Search for the cell housing the specified text and yield its (X, Y) center coordinate. 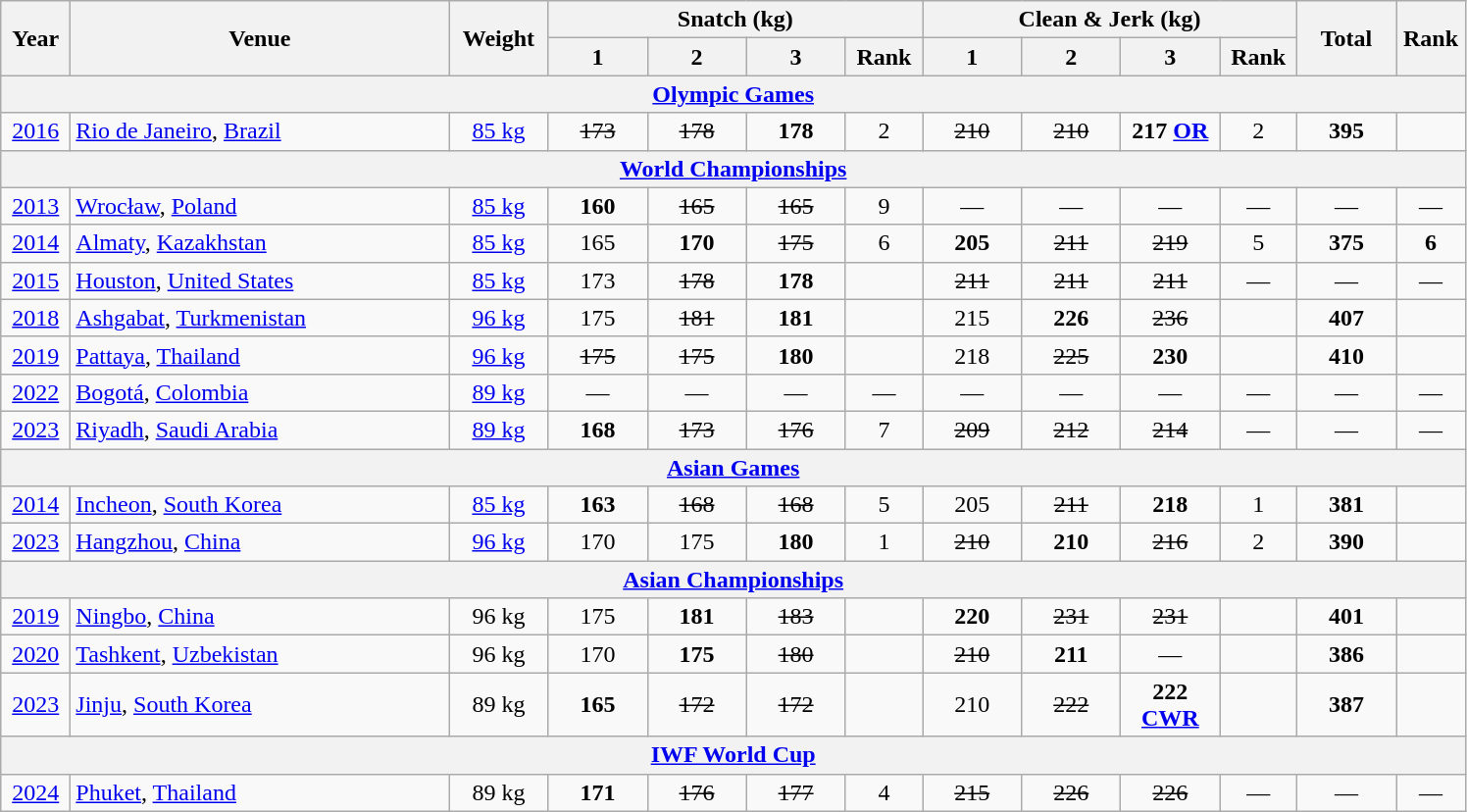
410 (1345, 355)
214 (1171, 430)
2018 (35, 318)
2013 (35, 206)
222 (1071, 704)
Phuket, Thailand (260, 792)
183 (796, 617)
386 (1345, 654)
4 (885, 792)
375 (1345, 243)
222 CWR (1171, 704)
Houston, United States (260, 280)
2022 (35, 392)
Almaty, Kazakhstan (260, 243)
220 (973, 617)
Clean & Jerk (kg) (1110, 20)
World Championships (733, 169)
163 (598, 505)
2024 (35, 792)
209 (973, 430)
7 (885, 430)
Hangzhou, China (260, 542)
2016 (35, 131)
401 (1345, 617)
171 (598, 792)
2015 (35, 280)
407 (1345, 318)
Wrocław, Poland (260, 206)
230 (1171, 355)
Rio de Janeiro, Brazil (260, 131)
390 (1345, 542)
381 (1345, 505)
Snatch (kg) (735, 20)
Olympic Games (733, 94)
Asian Games (733, 468)
Weight (498, 38)
Pattaya, Thailand (260, 355)
225 (1071, 355)
212 (1071, 430)
Total (1345, 38)
217 OR (1171, 131)
Venue (260, 38)
395 (1345, 131)
Tashkent, Uzbekistan (260, 654)
IWF World Cup (733, 755)
Ningbo, China (260, 617)
177 (796, 792)
Bogotá, Colombia (260, 392)
236 (1171, 318)
Riyadh, Saudi Arabia (260, 430)
387 (1345, 704)
Incheon, South Korea (260, 505)
2020 (35, 654)
160 (598, 206)
9 (885, 206)
219 (1171, 243)
Year (35, 38)
Asian Championships (733, 580)
Ashgabat, Turkmenistan (260, 318)
216 (1171, 542)
Jinju, South Korea (260, 704)
